Search for the cell housing the specified text and yield its [X, Y] center coordinate. 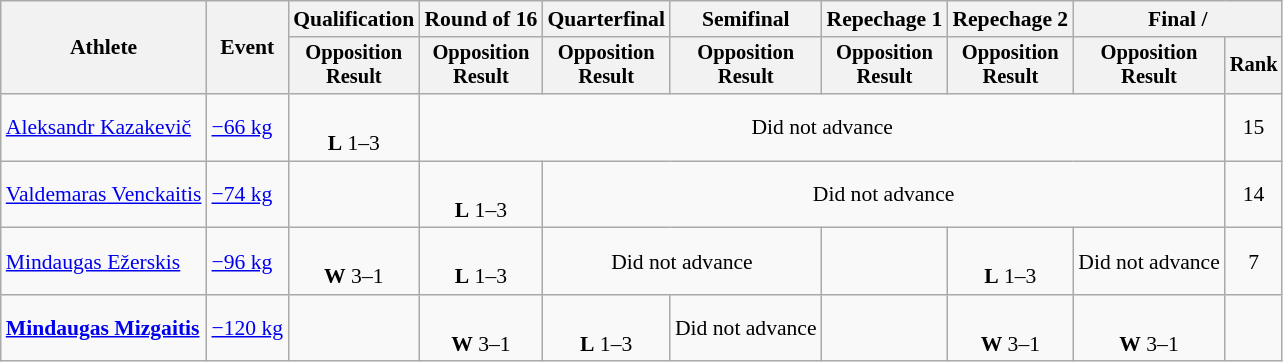
Valdemaras Venckaitis [104, 194]
15 [1254, 128]
Final / [1178, 19]
Mindaugas Mizgaitis [104, 328]
−120 kg [247, 328]
Mindaugas Ežerskis [104, 262]
Rank [1254, 66]
14 [1254, 194]
−66 kg [247, 128]
Aleksandr Kazakevič [104, 128]
−74 kg [247, 194]
7 [1254, 262]
Repechage 2 [1010, 19]
Semifinal [746, 19]
Quarterfinal [606, 19]
−96 kg [247, 262]
Athlete [104, 48]
Repechage 1 [885, 19]
Event [247, 48]
Round of 16 [480, 19]
Qualification [354, 19]
